Locate the cell with the specified text and output its (x, y) center coordinate. 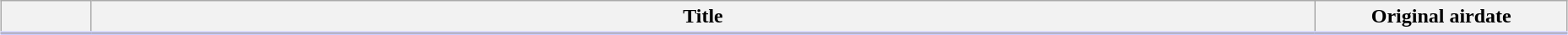
Original airdate (1441, 17)
Title (703, 17)
